Identify which cell holds the provided text, then report its [x, y] central coordinate. 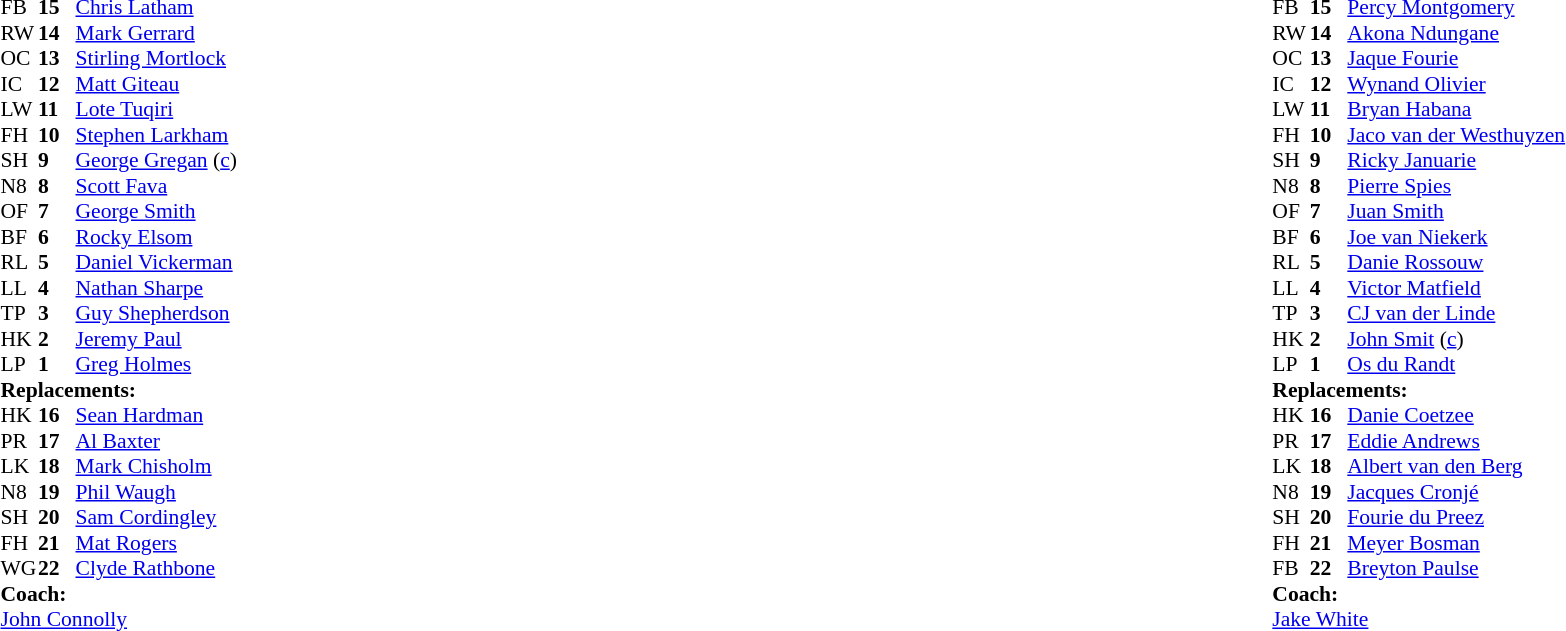
Al Baxter [156, 441]
Mark Chisholm [156, 467]
Guy Shepherdson [156, 313]
Joe van Niekerk [1456, 237]
Jaco van der Westhuyzen [1456, 135]
FB [1291, 569]
Bryan Habana [1456, 109]
WG [19, 569]
Stirling Mortlock [156, 59]
John Smit (c) [1456, 339]
Breyton Paulse [1456, 569]
Lote Tuqiri [156, 109]
Jaque Fourie [1456, 59]
Stephen Larkham [156, 135]
Jacques Cronjé [1456, 492]
Meyer Bosman [1456, 543]
Rocky Elsom [156, 237]
CJ van der Linde [1456, 313]
Greg Holmes [156, 365]
Scott Fava [156, 186]
Nathan Sharpe [156, 288]
Jeremy Paul [156, 339]
Pierre Spies [1456, 186]
Eddie Andrews [1456, 441]
Fourie du Preez [1456, 517]
George Smith [156, 211]
Sam Cordingley [156, 517]
Ricky Januarie [1456, 161]
Sean Hardman [156, 415]
George Gregan (c) [156, 161]
Albert van den Berg [1456, 467]
Os du Randt [1456, 365]
Danie Coetzee [1456, 415]
Phil Waugh [156, 492]
Wynand Olivier [1456, 84]
Matt Giteau [156, 84]
Danie Rossouw [1456, 263]
Mat Rogers [156, 543]
Juan Smith [1456, 211]
Akona Ndungane [1456, 33]
Mark Gerrard [156, 33]
Daniel Vickerman [156, 263]
Victor Matfield [1456, 288]
Clyde Rathbone [156, 569]
